Return the [x, y] coordinate for the center point of the cell that contains the specified text.  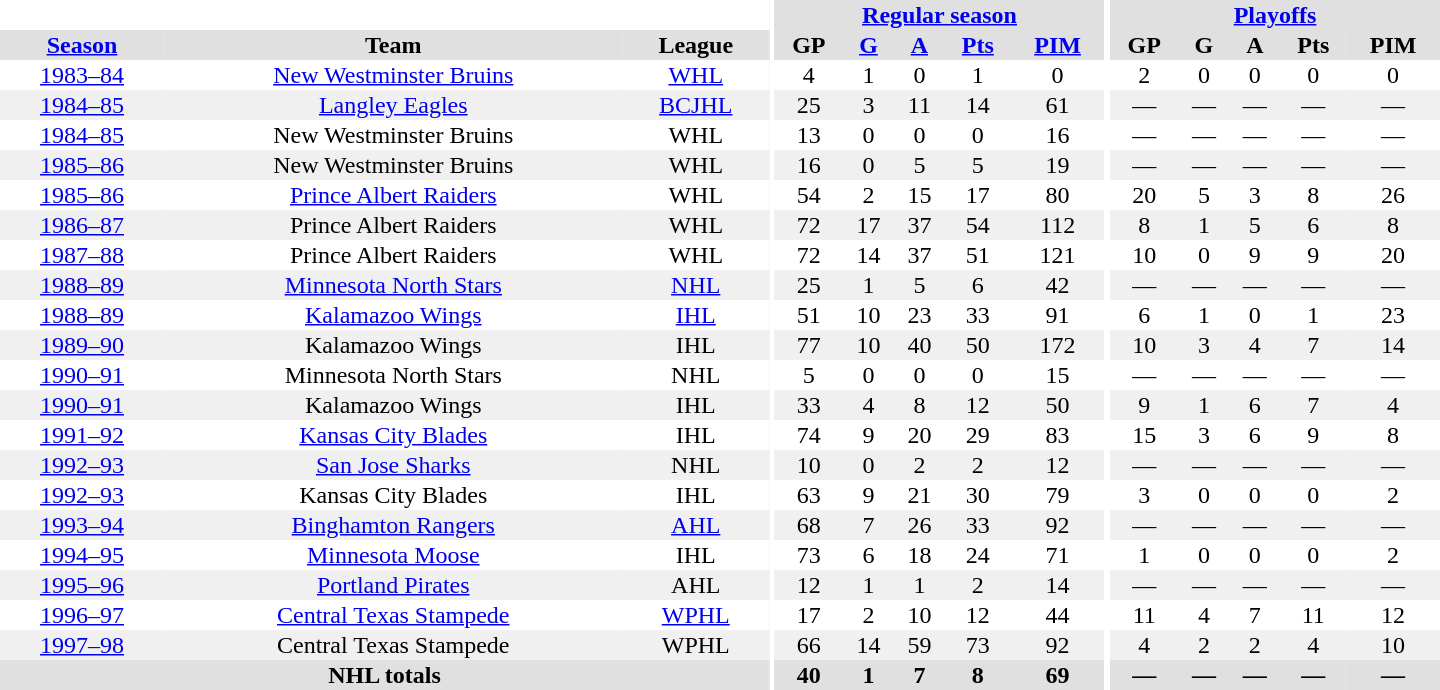
66 [809, 645]
44 [1058, 615]
1986–87 [82, 225]
79 [1058, 495]
83 [1058, 435]
Team [394, 45]
80 [1058, 195]
91 [1058, 315]
BCJHL [696, 105]
74 [809, 435]
Langley Eagles [394, 105]
71 [1058, 555]
30 [978, 495]
League [696, 45]
Minnesota Moose [394, 555]
61 [1058, 105]
Binghamton Rangers [394, 525]
1996–97 [82, 615]
Playoffs [1275, 15]
1995–96 [82, 585]
172 [1058, 345]
1987–88 [82, 255]
13 [809, 135]
42 [1058, 285]
1991–92 [82, 435]
1993–94 [82, 525]
1983–84 [82, 75]
68 [809, 525]
21 [920, 495]
NHL totals [384, 675]
Season [82, 45]
29 [978, 435]
59 [920, 645]
1989–90 [82, 345]
63 [809, 495]
Portland Pirates [394, 585]
Regular season [940, 15]
69 [1058, 675]
1997–98 [82, 645]
19 [1058, 165]
1994–95 [82, 555]
24 [978, 555]
112 [1058, 225]
121 [1058, 255]
18 [920, 555]
77 [809, 345]
San Jose Sharks [394, 465]
